Identify which cell holds the provided text, then report its [x, y] central coordinate. 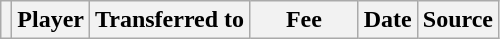
Transferred to [170, 20]
Fee [304, 20]
Source [458, 20]
Date [388, 20]
Player [51, 20]
